Find where the given text appears and provide that cell's center as (X, Y) coordinate. 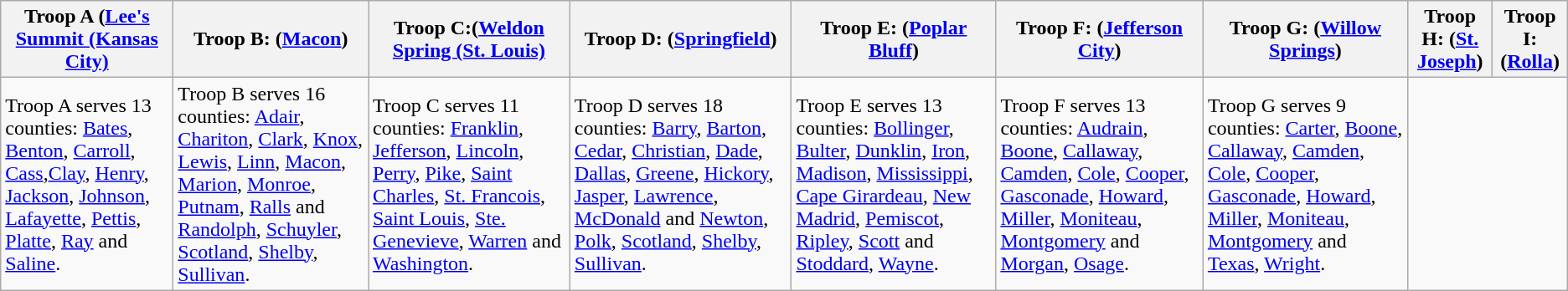
Troop G: (Willow Springs) (1305, 39)
Troop A serves 13 counties: Bates, Benton, Carroll, Cass,Clay, Henry, Jackson, Johnson, Lafayette, Pettis, Platte, Ray and Saline. (87, 184)
Troop F: (Jefferson City) (1099, 39)
Troop I: (Rolla) (1529, 39)
Troop G serves 9 counties: Carter, Boone, Callaway, Camden, Cole, Cooper, Gasconade, Howard, Miller, Moniteau, Montgomery and Texas, Wright. (1305, 184)
Troop C:(Weldon Spring (St. Louis) (469, 39)
Troop H: (St. Joseph) (1451, 39)
Troop B: (Macon) (271, 39)
Troop F serves 13 counties: Audrain, Boone, Callaway, Camden, Cole, Cooper, Gasconade, Howard, Miller, Moniteau, Montgomery and Morgan, Osage. (1099, 184)
Troop E: (Poplar Bluff) (894, 39)
Troop A (Lee's Summit (Kansas City) (87, 39)
Troop D: (Springfield) (680, 39)
